From the cell containing the given text, extract its center point as (X, Y) coordinate. 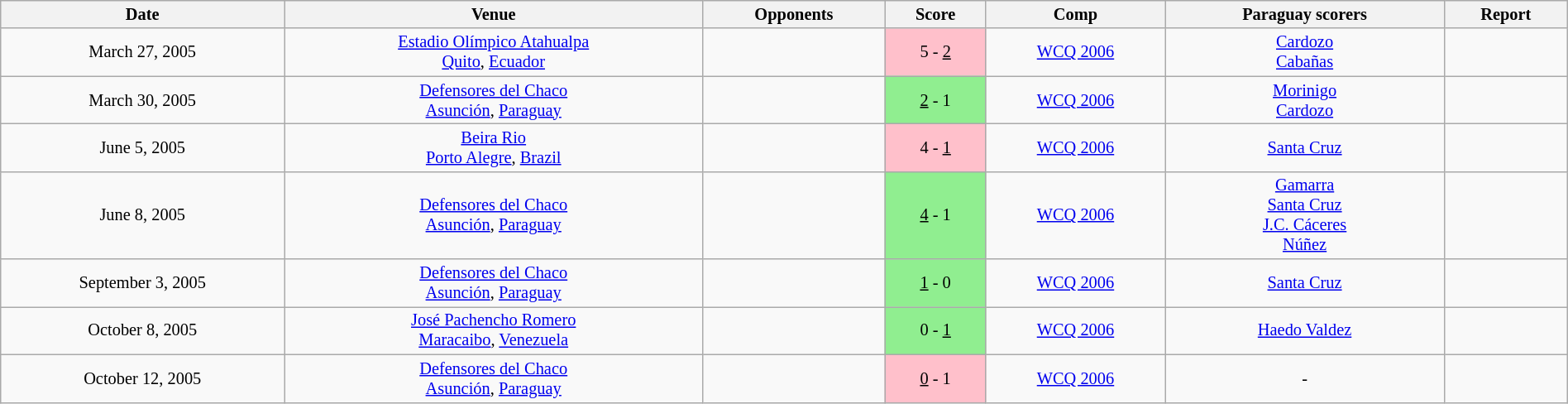
- (1305, 378)
Venue (494, 14)
September 3, 2005 (142, 283)
Date (142, 14)
June 8, 2005 (142, 215)
Report (1505, 14)
Score (935, 14)
Morinigo Cardozo (1305, 100)
Paraguay scorers (1305, 14)
2 - 1 (935, 100)
Gamarra Santa Cruz J.C. Cáceres Núñez (1305, 215)
October 12, 2005 (142, 378)
José Pachencho RomeroMaracaibo, Venezuela (494, 330)
Cardozo Cabañas (1305, 52)
June 5, 2005 (142, 147)
Opponents (794, 14)
March 27, 2005 (142, 52)
Beira RioPorto Alegre, Brazil (494, 147)
March 30, 2005 (142, 100)
Comp (1075, 14)
Haedo Valdez (1305, 330)
5 - 2 (935, 52)
October 8, 2005 (142, 330)
Estadio Olímpico AtahualpaQuito, Ecuador (494, 52)
1 - 0 (935, 283)
